Pinpoint the cell where the given text exists, returning its (x, y) midpoint coordinate. 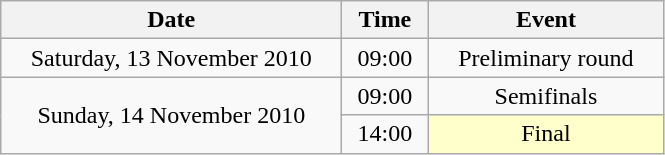
Time (385, 20)
Saturday, 13 November 2010 (172, 58)
Date (172, 20)
Final (546, 134)
Semifinals (546, 96)
Event (546, 20)
14:00 (385, 134)
Sunday, 14 November 2010 (172, 115)
Preliminary round (546, 58)
